Return the (X, Y) coordinate for the center point of the cell that contains the specified text.  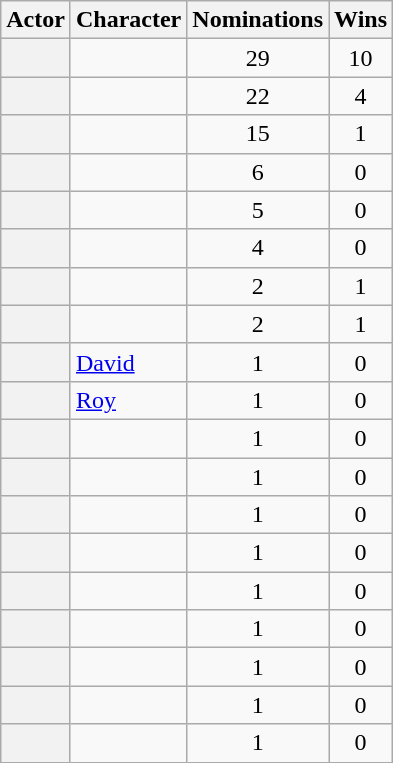
Character (128, 20)
22 (258, 96)
Wins (361, 20)
Actor (36, 20)
29 (258, 58)
6 (258, 172)
15 (258, 134)
Nominations (258, 20)
10 (361, 58)
5 (258, 210)
Roy (128, 400)
David (128, 362)
